Pinpoint the cell where the given text exists, returning its [x, y] midpoint coordinate. 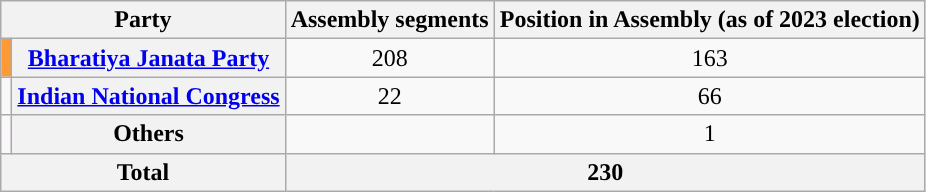
22 [390, 96]
Total [143, 172]
66 [710, 96]
Position in Assembly (as of 2023 election) [710, 20]
163 [710, 58]
1 [710, 134]
Party [143, 20]
Bharatiya Janata Party [148, 58]
Others [148, 134]
Assembly segments [390, 20]
Indian National Congress [148, 96]
208 [390, 58]
230 [605, 172]
